Find where the given text appears and provide that cell's center as [x, y] coordinate. 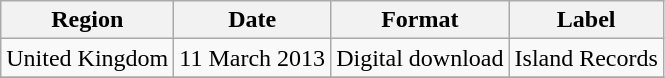
Date [252, 20]
Format [420, 20]
United Kingdom [88, 58]
Island Records [586, 58]
Digital download [420, 58]
Region [88, 20]
Label [586, 20]
11 March 2013 [252, 58]
